Locate the cell with the specified text and output its (x, y) center coordinate. 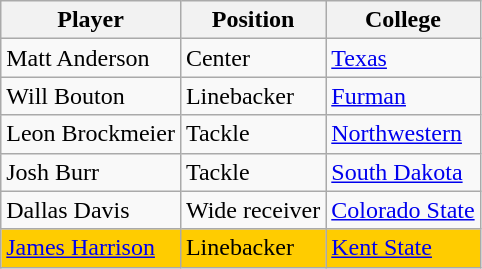
Furman (403, 96)
Leon Brockmeier (91, 134)
Josh Burr (91, 172)
South Dakota (403, 172)
Center (252, 58)
Colorado State (403, 210)
Dallas Davis (91, 210)
Kent State (403, 248)
Matt Anderson (91, 58)
Texas (403, 58)
Player (91, 20)
James Harrison (91, 248)
Northwestern (403, 134)
Position (252, 20)
College (403, 20)
Will Bouton (91, 96)
Wide receiver (252, 210)
